For the text-containing cell, return its midpoint in [X, Y] coordinate format. 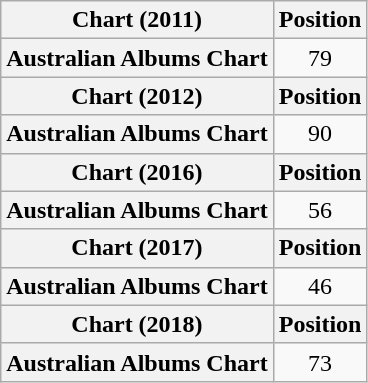
73 [320, 362]
90 [320, 134]
Chart (2017) [137, 248]
Chart (2016) [137, 172]
46 [320, 286]
Chart (2012) [137, 96]
56 [320, 210]
79 [320, 58]
Chart (2011) [137, 20]
Chart (2018) [137, 324]
